Return the [x, y] coordinate for the center point of the cell that contains the specified text.  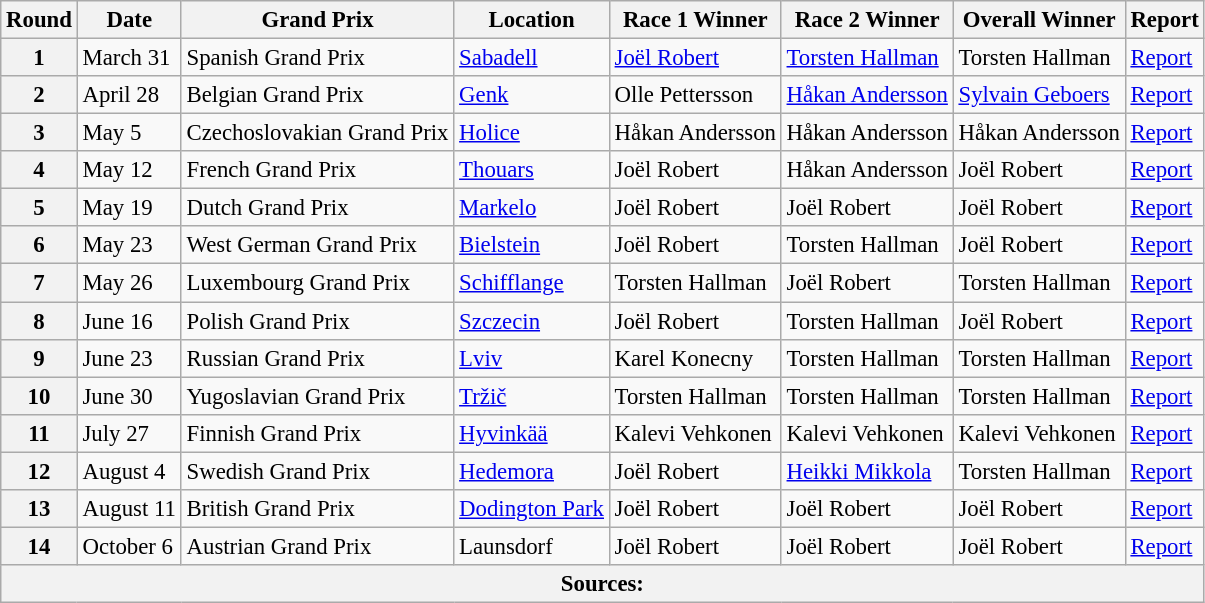
4 [39, 170]
Holice [532, 133]
Genk [532, 95]
May 26 [129, 283]
6 [39, 245]
Markelo [532, 208]
Bielstein [532, 245]
Hedemora [532, 471]
Location [532, 20]
9 [39, 358]
Yugoslavian Grand Prix [318, 396]
July 27 [129, 433]
French Grand Prix [318, 170]
2 [39, 95]
October 6 [129, 546]
May 19 [129, 208]
Tržič [532, 396]
Finnish Grand Prix [318, 433]
Polish Grand Prix [318, 321]
Launsdorf [532, 546]
April 28 [129, 95]
7 [39, 283]
Hyvinkää [532, 433]
12 [39, 471]
Sylvain Geboers [1039, 95]
Czechoslovakian Grand Prix [318, 133]
Sources: [602, 584]
Race 1 Winner [695, 20]
Olle Pettersson [695, 95]
Schifflange [532, 283]
Lviv [532, 358]
June 16 [129, 321]
May 23 [129, 245]
British Grand Prix [318, 509]
Heikki Mikkola [867, 471]
1 [39, 58]
August 4 [129, 471]
Swedish Grand Prix [318, 471]
14 [39, 546]
Szczecin [532, 321]
West German Grand Prix [318, 245]
3 [39, 133]
Luxembourg Grand Prix [318, 283]
Russian Grand Prix [318, 358]
13 [39, 509]
Austrian Grand Prix [318, 546]
5 [39, 208]
Spanish Grand Prix [318, 58]
August 11 [129, 509]
Sabadell [532, 58]
10 [39, 396]
Round [39, 20]
June 30 [129, 396]
Overall Winner [1039, 20]
Thouars [532, 170]
June 23 [129, 358]
March 31 [129, 58]
May 12 [129, 170]
11 [39, 433]
Dutch Grand Prix [318, 208]
Grand Prix [318, 20]
8 [39, 321]
Date [129, 20]
Dodington Park [532, 509]
Karel Konecny [695, 358]
Race 2 Winner [867, 20]
Belgian Grand Prix [318, 95]
May 5 [129, 133]
